Scan for the cell matching the given text and deliver its (X, Y) coordinate at center. 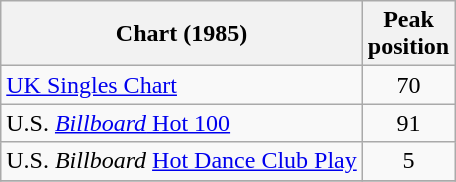
Peakposition (408, 34)
5 (408, 161)
U.S. Billboard Hot Dance Club Play (182, 161)
70 (408, 85)
91 (408, 123)
UK Singles Chart (182, 85)
Chart (1985) (182, 34)
U.S. Billboard Hot 100 (182, 123)
